Identify which cell holds the provided text, then report its (X, Y) central coordinate. 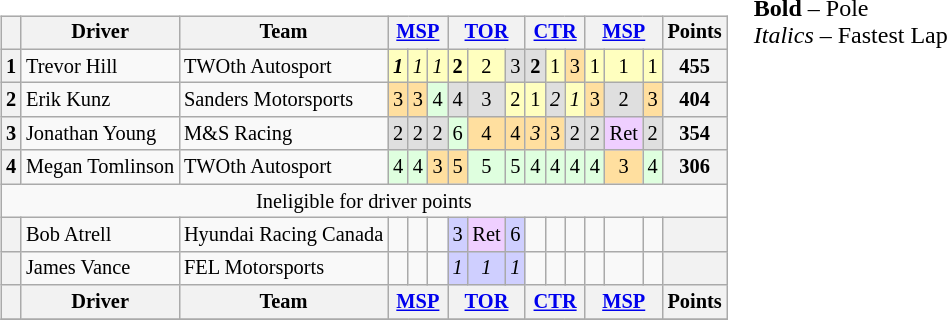
Sanders Motorsports (284, 100)
Hyundai Racing Canada (284, 235)
Ineligible for driver points (364, 201)
James Vance (100, 268)
Megan Tomlinson (100, 167)
M&S Racing (284, 134)
Bob Atrell (100, 235)
FEL Motorsports (284, 268)
Trevor Hill (100, 66)
354 (695, 134)
455 (695, 66)
Jonathan Young (100, 134)
Erik Kunz (100, 100)
404 (695, 100)
306 (695, 167)
